Identify which cell holds the provided text, then report its [x, y] central coordinate. 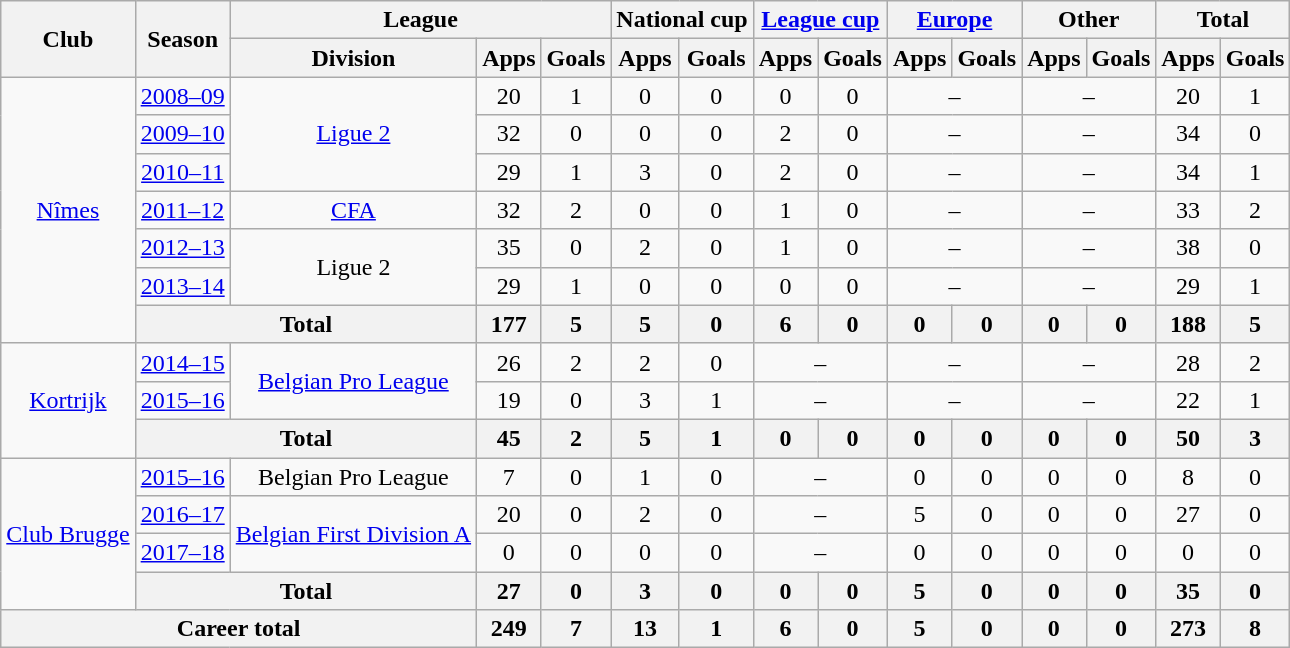
National cup [682, 20]
2017–18 [182, 553]
2013–14 [182, 286]
188 [1188, 324]
45 [509, 438]
Club [68, 39]
28 [1188, 362]
33 [1188, 210]
2008–09 [182, 96]
League [420, 20]
177 [509, 324]
Nîmes [68, 210]
2009–10 [182, 134]
Other [1089, 20]
Season [182, 39]
2014–15 [182, 362]
19 [509, 400]
22 [1188, 400]
26 [509, 362]
2010–11 [182, 172]
League cup [820, 20]
Belgian First Division A [353, 534]
Kortrijk [68, 400]
2011–12 [182, 210]
Career total [239, 629]
38 [1188, 248]
CFA [353, 210]
249 [509, 629]
273 [1188, 629]
2016–17 [182, 515]
2012–13 [182, 248]
50 [1188, 438]
Club Brugge [68, 534]
Europe [954, 20]
13 [645, 629]
Division [353, 58]
